Extract the (X, Y) coordinate from the center of the cell holding the provided text.  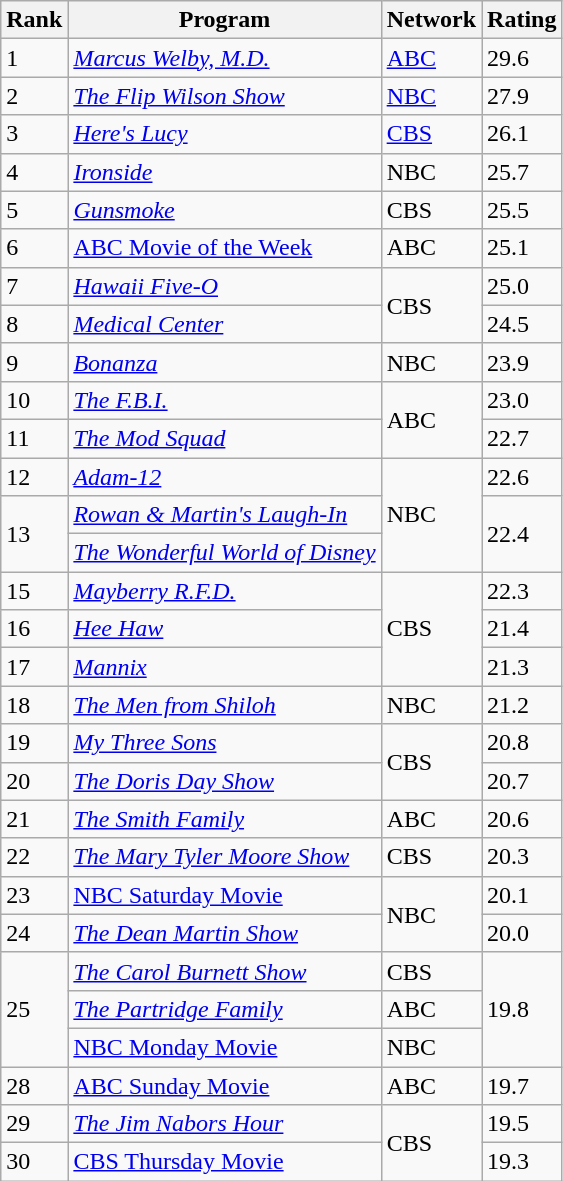
Rating (522, 20)
8 (34, 324)
21.3 (522, 667)
1 (34, 58)
25.5 (522, 210)
19.3 (522, 1162)
18 (34, 705)
13 (34, 534)
28 (34, 1085)
Marcus Welby, M.D. (224, 58)
20.8 (522, 743)
Here's Lucy (224, 134)
The Mod Squad (224, 438)
The Partridge Family (224, 1009)
21 (34, 819)
23.0 (522, 400)
Adam-12 (224, 477)
21.2 (522, 705)
25 (34, 1009)
25.7 (522, 172)
12 (34, 477)
20.7 (522, 781)
Hee Haw (224, 629)
16 (34, 629)
25.0 (522, 286)
Gunsmoke (224, 210)
Medical Center (224, 324)
22.4 (522, 534)
27.9 (522, 96)
Network (431, 20)
Bonanza (224, 362)
9 (34, 362)
22.3 (522, 591)
The F.B.I. (224, 400)
My Three Sons (224, 743)
The Mary Tyler Moore Show (224, 857)
2 (34, 96)
30 (34, 1162)
29.6 (522, 58)
Hawaii Five-O (224, 286)
The Smith Family (224, 819)
20.3 (522, 857)
24 (34, 933)
26.1 (522, 134)
Ironside (224, 172)
The Men from Shiloh (224, 705)
CBS Thursday Movie (224, 1162)
15 (34, 591)
7 (34, 286)
The Jim Nabors Hour (224, 1124)
17 (34, 667)
ABC Sunday Movie (224, 1085)
19.8 (522, 1009)
22 (34, 857)
20.0 (522, 933)
25.1 (522, 248)
11 (34, 438)
20.1 (522, 895)
19 (34, 743)
4 (34, 172)
ABC Movie of the Week (224, 248)
The Flip Wilson Show (224, 96)
19.7 (522, 1085)
The Doris Day Show (224, 781)
3 (34, 134)
10 (34, 400)
23.9 (522, 362)
6 (34, 248)
The Carol Burnett Show (224, 971)
22.7 (522, 438)
24.5 (522, 324)
20.6 (522, 819)
The Wonderful World of Disney (224, 553)
20 (34, 781)
Rowan & Martin's Laugh-In (224, 515)
NBC Saturday Movie (224, 895)
5 (34, 210)
21.4 (522, 629)
29 (34, 1124)
23 (34, 895)
Program (224, 20)
22.6 (522, 477)
The Dean Martin Show (224, 933)
19.5 (522, 1124)
NBC Monday Movie (224, 1047)
Rank (34, 20)
Mannix (224, 667)
Mayberry R.F.D. (224, 591)
